Detect which cell encompasses the target text, then output its (X, Y) center coordinate. 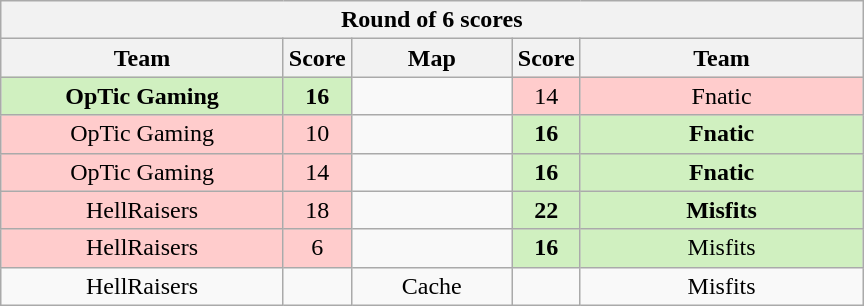
10 (317, 134)
22 (546, 210)
Round of 6 scores (432, 20)
Cache (432, 286)
6 (317, 248)
Map (432, 58)
18 (317, 210)
